Detect which cell encompasses the target text, then output its [x, y] center coordinate. 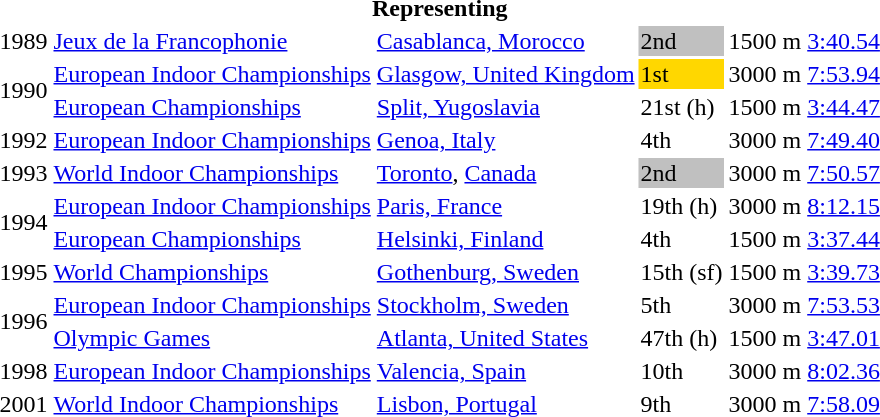
Helsinki, Finland [506, 239]
Olympic Games [212, 338]
Split, Yugoslavia [506, 107]
Casablanca, Morocco [506, 41]
World Indoor Championships [212, 173]
World Championships [212, 272]
Toronto, Canada [506, 173]
1st [682, 74]
Genoa, Italy [506, 140]
Glasgow, United Kingdom [506, 74]
Jeux de la Francophonie [212, 41]
5th [682, 305]
19th (h) [682, 206]
47th (h) [682, 338]
Valencia, Spain [506, 371]
Stockholm, Sweden [506, 305]
10th [682, 371]
Gothenburg, Sweden [506, 272]
21st (h) [682, 107]
Paris, France [506, 206]
Atlanta, United States [506, 338]
15th (sf) [682, 272]
